Provide the [x, y] coordinate of the cell's center where the given text is located.  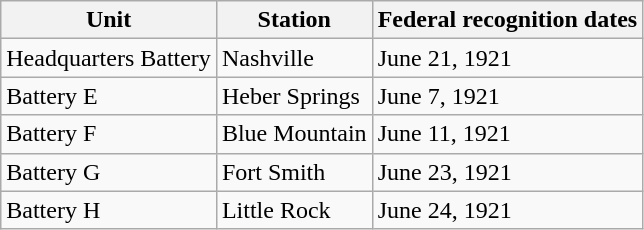
June 24, 1921 [508, 210]
June 21, 1921 [508, 58]
Blue Mountain [294, 134]
June 7, 1921 [508, 96]
June 11, 1921 [508, 134]
Fort Smith [294, 172]
Battery G [109, 172]
Battery F [109, 134]
Station [294, 20]
Battery H [109, 210]
Nashville [294, 58]
Heber Springs [294, 96]
Federal recognition dates [508, 20]
Unit [109, 20]
Little Rock [294, 210]
Battery E [109, 96]
Headquarters Battery [109, 58]
June 23, 1921 [508, 172]
